For the text-containing cell, return its midpoint in (x, y) coordinate format. 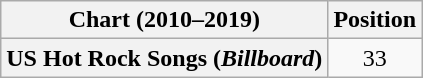
Chart (2010–2019) (164, 20)
Position (375, 20)
US Hot Rock Songs (Billboard) (164, 58)
33 (375, 58)
